Output the (X, Y) coordinate of the center of the cell containing the given text.  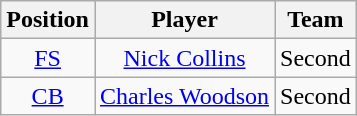
Position (48, 20)
FS (48, 58)
CB (48, 96)
Nick Collins (184, 58)
Player (184, 20)
Team (316, 20)
Charles Woodson (184, 96)
